From the cell containing the given text, extract its center point as (X, Y) coordinate. 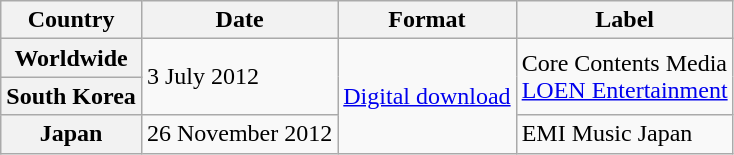
Japan (72, 134)
Digital download (427, 96)
EMI Music Japan (624, 134)
South Korea (72, 96)
26 November 2012 (239, 134)
3 July 2012 (239, 77)
Core Contents MediaLOEN Entertainment (624, 77)
Format (427, 20)
Label (624, 20)
Date (239, 20)
Worldwide (72, 58)
Country (72, 20)
